For the text-containing cell, return its midpoint in (X, Y) coordinate format. 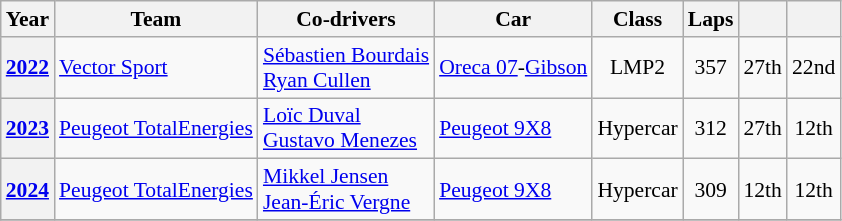
309 (711, 190)
Team (156, 19)
Co-drivers (346, 19)
Year (28, 19)
2024 (28, 190)
Laps (711, 19)
LMP2 (637, 68)
2022 (28, 68)
Vector Sport (156, 68)
357 (711, 68)
22nd (814, 68)
Mikkel Jensen Jean-Éric Vergne (346, 190)
Loïc Duval Gustavo Menezes (346, 128)
Class (637, 19)
2023 (28, 128)
Oreca 07-Gibson (513, 68)
Car (513, 19)
312 (711, 128)
Sébastien Bourdais Ryan Cullen (346, 68)
